From the cell containing the given text, extract its center point as [x, y] coordinate. 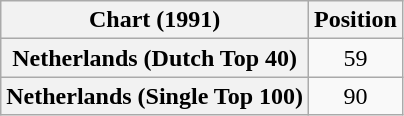
59 [356, 58]
Netherlands (Single Top 100) [155, 96]
Chart (1991) [155, 20]
Position [356, 20]
Netherlands (Dutch Top 40) [155, 58]
90 [356, 96]
